Return [X, Y] of the center of cell containing provided text 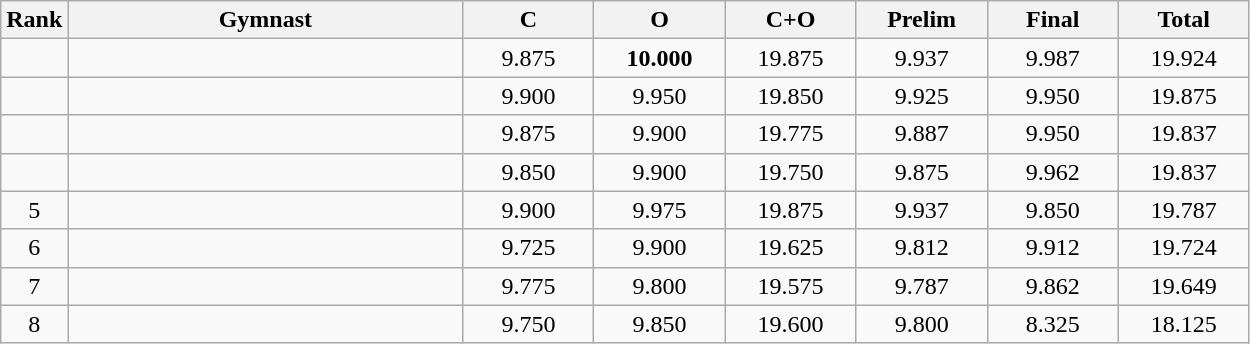
18.125 [1184, 324]
9.862 [1052, 286]
19.775 [790, 134]
9.787 [922, 286]
C+O [790, 20]
8.325 [1052, 324]
6 [34, 248]
8 [34, 324]
19.600 [790, 324]
Gymnast [266, 20]
19.787 [1184, 210]
19.625 [790, 248]
9.775 [528, 286]
Final [1052, 20]
19.649 [1184, 286]
Prelim [922, 20]
9.725 [528, 248]
19.850 [790, 96]
9.887 [922, 134]
C [528, 20]
19.924 [1184, 58]
O [660, 20]
9.962 [1052, 172]
Total [1184, 20]
9.750 [528, 324]
Rank [34, 20]
9.987 [1052, 58]
10.000 [660, 58]
9.975 [660, 210]
9.925 [922, 96]
9.912 [1052, 248]
5 [34, 210]
19.724 [1184, 248]
19.750 [790, 172]
19.575 [790, 286]
7 [34, 286]
9.812 [922, 248]
